Return (x, y) of the center of cell containing provided text 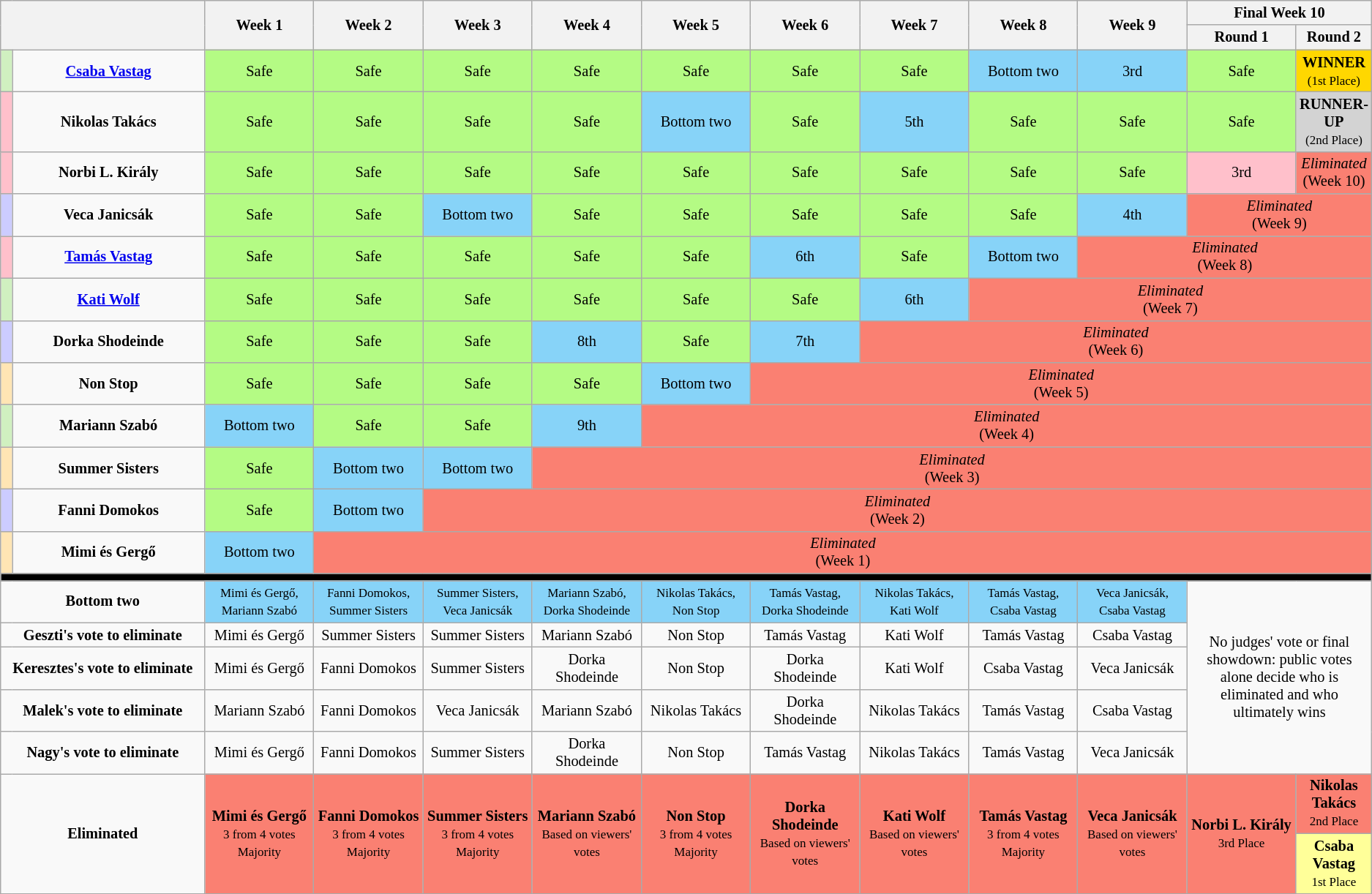
Eliminated(Week 3) (952, 468)
Eliminated(Week 9) (1279, 215)
Malek's vote to eliminate (102, 710)
4th (1133, 215)
Fanni Domokos3 from 4 votes Majority (369, 833)
Mimi és Gergő,Mariann Szabó (259, 601)
Mimi és Gergő3 from 4 votes Majority (259, 833)
Norbi L. Király3rd Place (1241, 833)
Eliminated(Week 4) (1007, 426)
Nikolas Takács,Kati Wolf (915, 601)
Tamás Vastag3 from 4 votes Majority (1023, 833)
WINNER(1st Place) (1334, 71)
Mariann Szabó,Dorka Shodeinde (587, 601)
Csaba Vastag1st Place (1334, 863)
5th (915, 121)
Round 1 (1241, 37)
Week 1 (259, 25)
Eliminated(Week 5) (1061, 383)
Fanni Domokos,Summer Sisters (369, 601)
Final Week 10 (1279, 12)
Tamás Vastag,Dorka Shodeinde (805, 601)
Week 2 (369, 25)
Mariann SzabóBased on viewers' votes (587, 833)
Eliminated(Week 1) (843, 552)
Round 2 (1334, 37)
Week 8 (1023, 25)
Dorka ShodeindeBased on viewers' votes (805, 833)
Eliminated(Week 6) (1116, 342)
8th (587, 342)
Eliminated (102, 833)
Week 3 (477, 25)
Eliminated(Week 2) (897, 510)
Eliminated(Week 7) (1171, 299)
Nagy's vote to eliminate (102, 753)
Week 7 (915, 25)
Tamás Vastag,Csaba Vastag (1023, 601)
Week 9 (1133, 25)
Veca JanicsákBased on viewers' votes (1133, 833)
Eliminated(Week 10) (1334, 173)
Nikolas Takács2nd Place (1334, 803)
Eliminated(Week 8) (1225, 257)
Week 4 (587, 25)
Keresztes's vote to eliminate (102, 668)
Summer Sisters3 from 4 votes Majority (477, 833)
Norbi L. Király (108, 173)
Non Stop3 from 4 votes Majority (697, 833)
Summer Sisters,Veca Janicsák (477, 601)
Veca Janicsák,Csaba Vastag (1133, 601)
9th (587, 426)
Kati WolfBased on viewers' votes (915, 833)
7th (805, 342)
Nikolas Takács,Non Stop (697, 601)
RUNNER-UP(2nd Place) (1334, 121)
Geszti's vote to eliminate (102, 635)
Week 5 (697, 25)
Week 6 (805, 25)
No judges' vote or final showdown: public votes alone decide who is eliminated and who ultimately wins (1279, 677)
